Scan for the cell matching the given text and deliver its [x, y] coordinate at center. 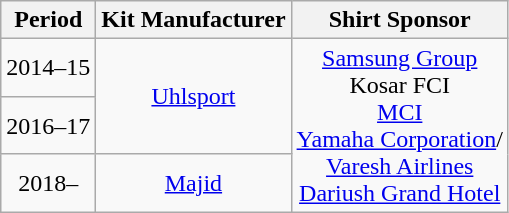
2014–15 [48, 68]
Kit Manufacturer [194, 20]
Shirt Sponsor [400, 20]
Uhlsport [194, 96]
Samsung GroupKosar FCIMCIYamaha Corporation/Varesh AirlinesDariush Grand Hotel [400, 126]
Majid [194, 183]
Period [48, 20]
2018– [48, 183]
2016–17 [48, 125]
